Extract the (x, y) coordinate from the center of the cell holding the provided text.  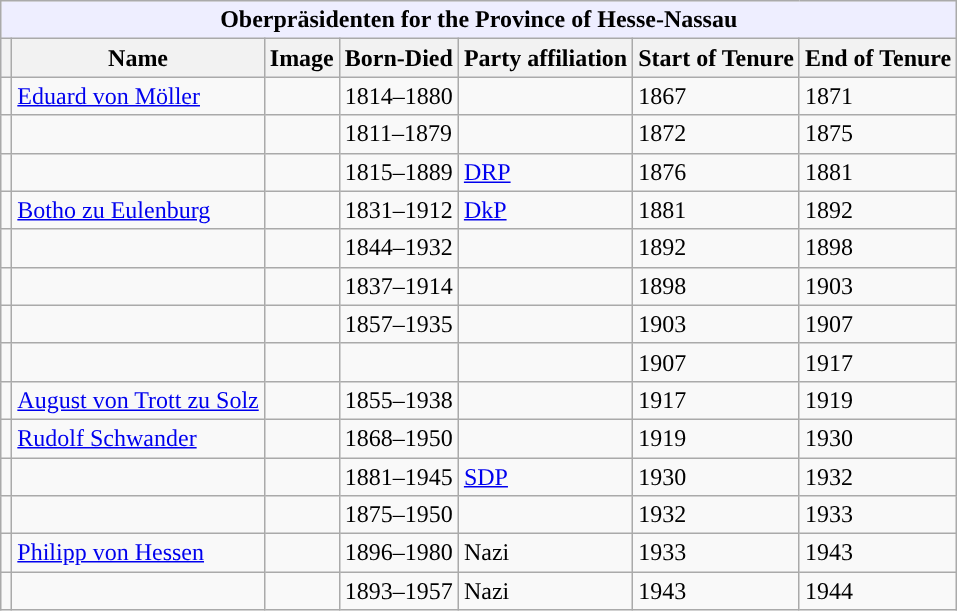
Born-Died (398, 58)
DRP (545, 172)
1868–1950 (398, 438)
End of Tenure (878, 58)
1814–1880 (398, 96)
1844–1932 (398, 248)
1857–1935 (398, 324)
Name (138, 58)
1893–1957 (398, 591)
1831–1912 (398, 210)
1876 (716, 172)
Rudolf Schwander (138, 438)
Eduard von Möller (138, 96)
1944 (878, 591)
Oberpräsidenten for the Province of Hesse-Nassau (479, 20)
1855–1938 (398, 400)
1871 (878, 96)
1875 (878, 134)
Botho zu Eulenburg (138, 210)
1875–1950 (398, 515)
August von Trott zu Solz (138, 400)
DkP (545, 210)
Image (302, 58)
1872 (716, 134)
1815–1889 (398, 172)
SDP (545, 477)
1896–1980 (398, 553)
Party affiliation (545, 58)
Start of Tenure (716, 58)
1837–1914 (398, 286)
Philipp von Hessen (138, 553)
1881–1945 (398, 477)
1811–1879 (398, 134)
1867 (716, 96)
